Detect which cell encompasses the target text, then output its [X, Y] center coordinate. 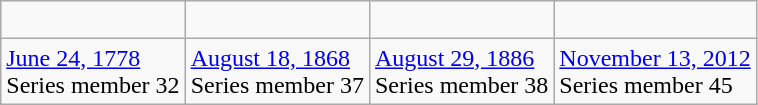
August 18, 1868Series member 37 [277, 72]
June 24, 1778Series member 32 [93, 72]
August 29, 1886Series member 38 [461, 72]
November 13, 2012Series member 45 [655, 72]
